Find where the given text appears and provide that cell's center as [X, Y] coordinate. 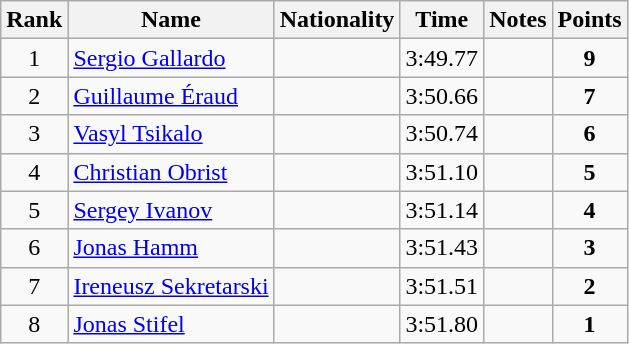
Sergey Ivanov [171, 210]
3:51.10 [442, 172]
3:50.66 [442, 96]
8 [34, 324]
Christian Obrist [171, 172]
3:51.80 [442, 324]
Name [171, 20]
3:51.14 [442, 210]
Nationality [337, 20]
Guillaume Éraud [171, 96]
Jonas Stifel [171, 324]
Sergio Gallardo [171, 58]
Time [442, 20]
9 [590, 58]
Vasyl Tsikalo [171, 134]
3:50.74 [442, 134]
Jonas Hamm [171, 248]
3:51.51 [442, 286]
3:51.43 [442, 248]
Points [590, 20]
Ireneusz Sekretarski [171, 286]
3:49.77 [442, 58]
Rank [34, 20]
Notes [518, 20]
